Search for the cell housing the specified text and yield its (X, Y) center coordinate. 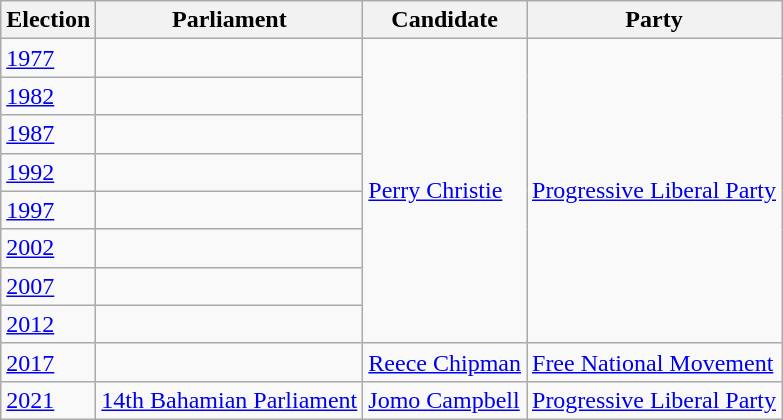
1982 (48, 96)
2012 (48, 324)
2007 (48, 286)
Election (48, 20)
1992 (48, 172)
Jomo Campbell (445, 400)
2002 (48, 248)
1977 (48, 58)
Reece Chipman (445, 362)
Candidate (445, 20)
Free National Movement (654, 362)
2017 (48, 362)
1987 (48, 134)
Party (654, 20)
Parliament (230, 20)
2021 (48, 400)
1997 (48, 210)
14th Bahamian Parliament (230, 400)
Perry Christie (445, 191)
